Identify which cell holds the provided text, then report its [x, y] central coordinate. 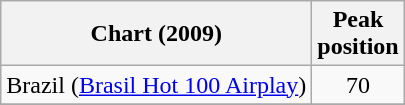
70 [358, 85]
Brazil (Brasil Hot 100 Airplay) [156, 85]
Chart (2009) [156, 34]
Peakposition [358, 34]
